Locate the cell with the specified text and output its [X, Y] center coordinate. 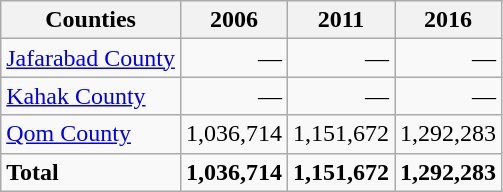
2011 [340, 20]
2016 [448, 20]
Counties [91, 20]
2006 [234, 20]
Kahak County [91, 96]
Jafarabad County [91, 58]
Total [91, 172]
Qom County [91, 134]
